Find where the given text appears and provide that cell's center as (x, y) coordinate. 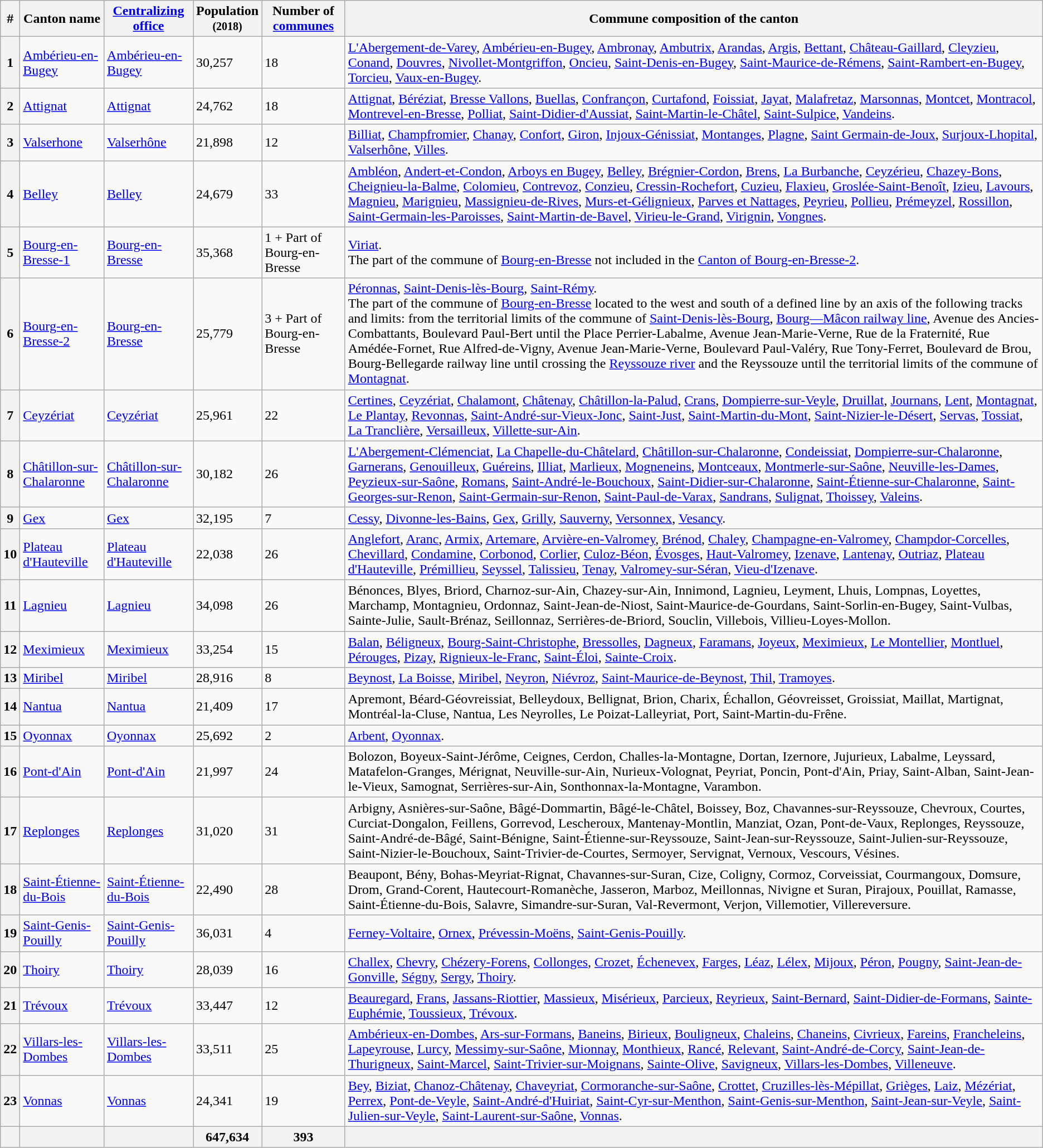
1 + Part of Bourg-en-Bresse (304, 252)
Beynost, La Boisse, Miribel, Neyron, Niévroz, Saint-Maurice-de-Beynost, Thil, Tramoyes. (694, 678)
647,634 (227, 1137)
5 (10, 252)
Centralizing office (148, 19)
3 + Part of Bourg-en-Bresse (304, 334)
Cessy, Divonne-les-Bains, Gex, Grilly, Sauverny, Versonnex, Vesancy. (694, 518)
33,254 (227, 649)
24,679 (227, 194)
33,447 (227, 1005)
Commune composition of the canton (694, 19)
22,490 (227, 889)
Valserhône (148, 143)
9 (10, 518)
Billiat, Champfromier, Chanay, Confort, Giron, Injoux-Génissiat, Montanges, Plagne, Saint Germain-de-Joux, Surjoux-Lhopital, Valserhône, Villes. (694, 143)
33 (304, 194)
10 (10, 554)
6 (10, 334)
35,368 (227, 252)
36,031 (227, 933)
Viriat.The part of the commune of Bourg-en-Bresse not included in the Canton of Bourg-en-Bresse-2. (694, 252)
Arbent, Oyonnax. (694, 736)
Bourg-en-Bresse-2 (62, 334)
24 (304, 772)
25,692 (227, 736)
393 (304, 1137)
34,098 (227, 605)
24,341 (227, 1101)
24,762 (227, 106)
31 (304, 830)
Population(2018) (227, 19)
28 (304, 889)
23 (10, 1101)
25,779 (227, 334)
30,182 (227, 474)
25 (304, 1049)
21 (10, 1005)
13 (10, 678)
3 (10, 143)
22,038 (227, 554)
# (10, 19)
Canton name (62, 19)
32,195 (227, 518)
Bourg-en-Bresse-1 (62, 252)
Valserhone (62, 143)
28,039 (227, 970)
Number of communes (304, 19)
30,257 (227, 62)
28,916 (227, 678)
14 (10, 707)
1 (10, 62)
Ferney-Voltaire, Ornex, Prévessin-Moëns, Saint-Genis-Pouilly. (694, 933)
33,511 (227, 1049)
21,898 (227, 143)
21,997 (227, 772)
11 (10, 605)
31,020 (227, 830)
25,961 (227, 415)
20 (10, 970)
21,409 (227, 707)
